Return the [X, Y] coordinate for the center point of the cell that contains the specified text.  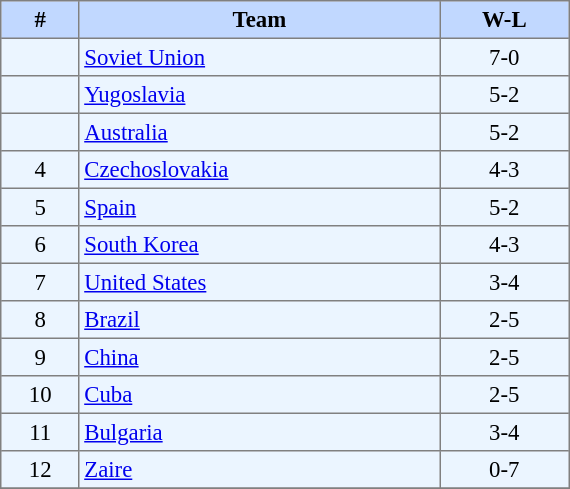
6 [40, 245]
# [40, 20]
China [260, 357]
Australia [260, 132]
10 [40, 395]
Soviet Union [260, 57]
Zaire [260, 470]
0-7 [504, 470]
Cuba [260, 395]
Bulgaria [260, 432]
Czechoslovakia [260, 170]
United States [260, 282]
Spain [260, 207]
8 [40, 320]
W-L [504, 20]
South Korea [260, 245]
12 [40, 470]
Brazil [260, 320]
Team [260, 20]
Yugoslavia [260, 95]
11 [40, 432]
5 [40, 207]
9 [40, 357]
4 [40, 170]
7-0 [504, 57]
7 [40, 282]
